Return the [x, y] coordinate for the center point of the cell that contains the specified text.  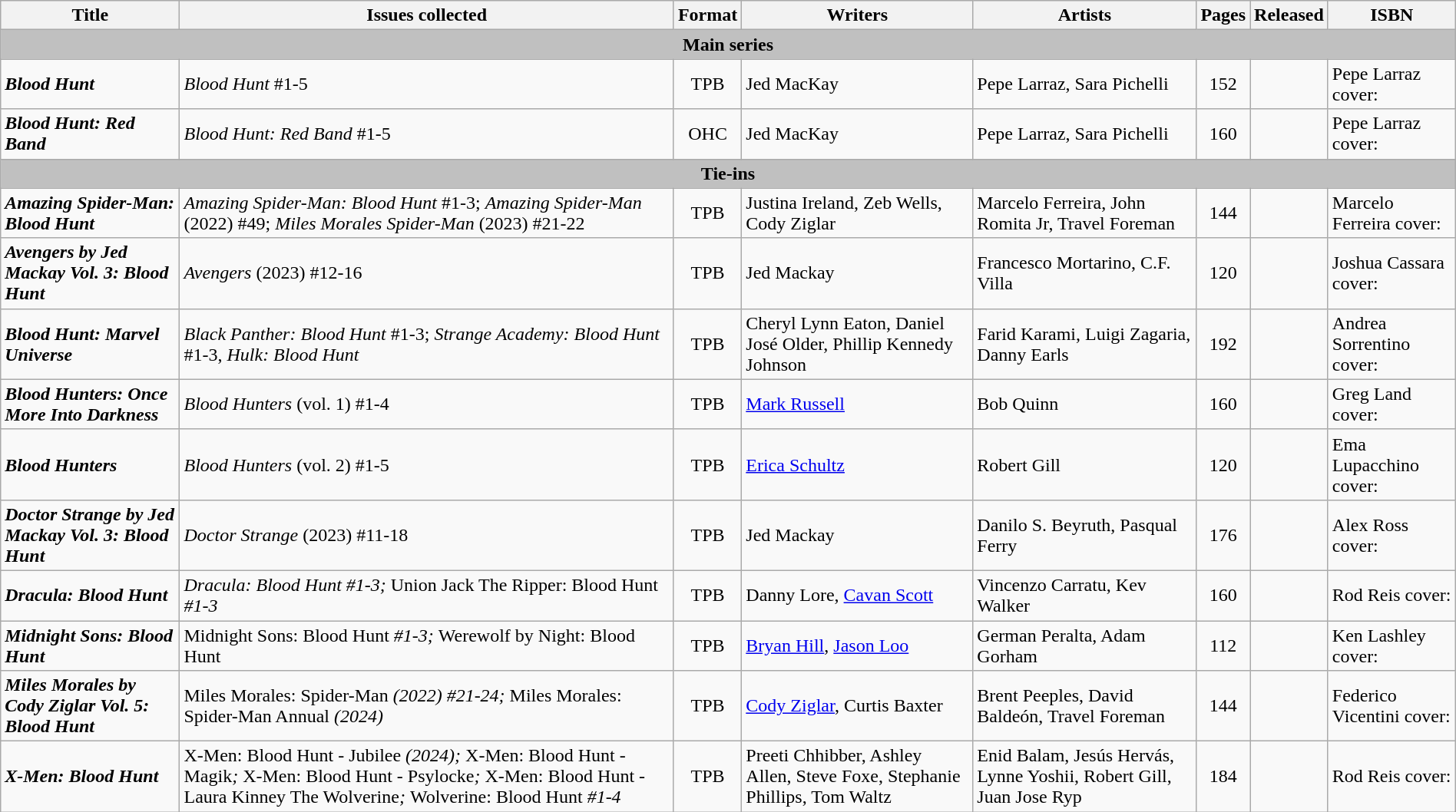
Blood Hunters (vol. 1) #1-4 [427, 404]
Brent Peeples, David Baldeón, Travel Foreman [1084, 706]
Erica Schultz [857, 464]
Pages [1223, 15]
Main series [728, 45]
Amazing Spider-Man: Blood Hunt #1-3; Amazing Spider-Man (2022) #49; Miles Morales Spider-Man (2023) #21-22 [427, 213]
Danny Lore, Cavan Scott [857, 596]
OHC [707, 134]
Blood Hunters [91, 464]
Francesco Mortarino, C.F. Villa [1084, 273]
176 [1223, 535]
Ema Lupacchino cover: [1391, 464]
Dracula: Blood Hunt #1-3; Union Jack The Ripper: Blood Hunt #1-3 [427, 596]
Doctor Strange by Jed Mackay Vol. 3: Blood Hunt [91, 535]
Joshua Cassara cover: [1391, 273]
ISBN [1391, 15]
Cheryl Lynn Eaton, Daniel José Older, Phillip Kennedy Johnson [857, 344]
Robert Gill [1084, 464]
Dracula: Blood Hunt [91, 596]
Black Panther: Blood Hunt #1-3; Strange Academy: Blood Hunt #1-3, Hulk: Blood Hunt [427, 344]
Writers [857, 15]
Miles Morales: Spider-Man (2022) #21-24; Miles Morales: Spider-Man Annual (2024) [427, 706]
Title [91, 15]
184 [1223, 777]
X-Men: Blood Hunt [91, 777]
Bob Quinn [1084, 404]
Tie-ins [728, 173]
Ken Lashley cover: [1391, 645]
Avengers by Jed Mackay Vol. 3: Blood Hunt [91, 273]
Artists [1084, 15]
Blood Hunters: Once More Into Darkness [91, 404]
Blood Hunters (vol. 2) #1-5 [427, 464]
Midnight Sons: Blood Hunt #1-3; Werewolf by Night: Blood Hunt [427, 645]
Blood Hunt: Red Band #1-5 [427, 134]
112 [1223, 645]
Mark Russell [857, 404]
Preeti Chhibber, Ashley Allen, Steve Foxe, Stephanie Phillips, Tom Waltz [857, 777]
Enid Balam, Jesús Hervás, Lynne Yoshii, Robert Gill, Juan Jose Ryp [1084, 777]
Blood Hunt: Red Band [91, 134]
Issues collected [427, 15]
192 [1223, 344]
152 [1223, 84]
Released [1289, 15]
Marcelo Ferreira cover: [1391, 213]
Marcelo Ferreira, John Romita Jr, Travel Foreman [1084, 213]
Farid Karami, Luigi Zagaria, Danny Earls [1084, 344]
Blood Hunt [91, 84]
Format [707, 15]
Doctor Strange (2023) #11-18 [427, 535]
Greg Land cover: [1391, 404]
Midnight Sons: Blood Hunt [91, 645]
Justina Ireland, Zeb Wells, Cody Ziglar [857, 213]
Andrea Sorrentino cover: [1391, 344]
Miles Morales by Cody Ziglar Vol. 5: Blood Hunt [91, 706]
German Peralta, Adam Gorham [1084, 645]
Blood Hunt #1-5 [427, 84]
Vincenzo Carratu, Kev Walker [1084, 596]
Cody Ziglar, Curtis Baxter [857, 706]
Federico Vicentini cover: [1391, 706]
Danilo S. Beyruth, Pasqual Ferry [1084, 535]
Amazing Spider-Man: Blood Hunt [91, 213]
Blood Hunt: Marvel Universe [91, 344]
Bryan Hill, Jason Loo [857, 645]
Avengers (2023) #12-16 [427, 273]
Alex Ross cover: [1391, 535]
